Extract the [x, y] coordinate from the center of the cell holding the provided text.  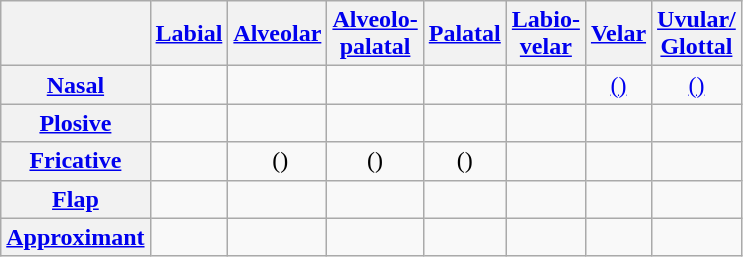
Uvular/Glottal [697, 34]
Labio-velar [546, 34]
Approximant [76, 237]
Flap [76, 199]
Nasal [76, 85]
Fricative [76, 161]
Alveolar [278, 34]
Velar [618, 34]
Palatal [464, 34]
Alveolo-palatal [375, 34]
Labial [189, 34]
Plosive [76, 123]
